Search for the cell housing the specified text and yield its [X, Y] center coordinate. 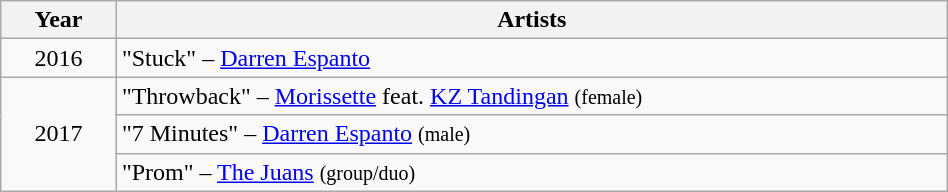
2016 [59, 58]
2017 [59, 134]
"Throwback" – Morissette feat. KZ Tandingan (female) [532, 96]
Artists [532, 20]
"Stuck" – Darren Espanto [532, 58]
Year [59, 20]
"7 Minutes" – Darren Espanto (male) [532, 134]
"Prom" – The Juans (group/duo) [532, 172]
